For the text-containing cell, return its midpoint in [x, y] coordinate format. 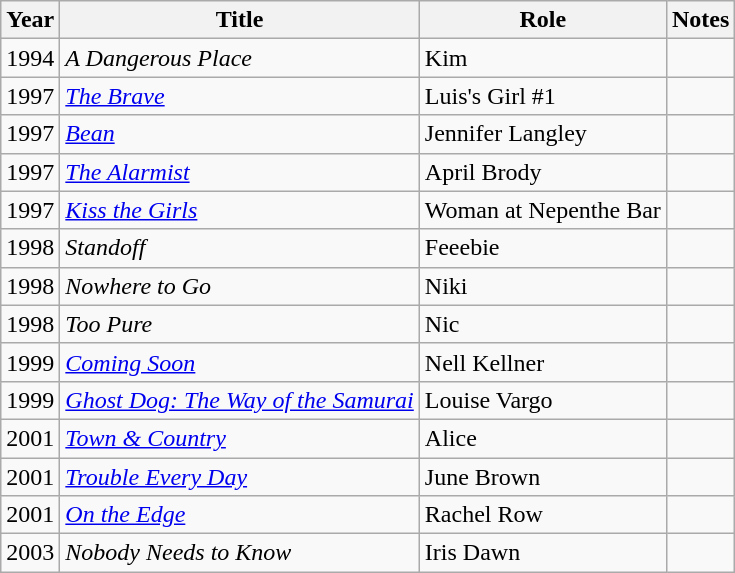
Rachel Row [542, 515]
Luis's Girl #1 [542, 96]
On the Edge [240, 515]
Kiss the Girls [240, 210]
2003 [30, 553]
Woman at Nepenthe Bar [542, 210]
Standoff [240, 248]
Kim [542, 58]
Bean [240, 134]
Trouble Every Day [240, 477]
Nobody Needs to Know [240, 553]
Louise Vargo [542, 400]
A Dangerous Place [240, 58]
April Brody [542, 172]
Ghost Dog: The Way of the Samurai [240, 400]
1994 [30, 58]
Nowhere to Go [240, 286]
Nic [542, 324]
Jennifer Langley [542, 134]
Coming Soon [240, 362]
Iris Dawn [542, 553]
Year [30, 20]
Niki [542, 286]
Town & Country [240, 438]
Title [240, 20]
Notes [700, 20]
Too Pure [240, 324]
Feeebie [542, 248]
Role [542, 20]
The Alarmist [240, 172]
The Brave [240, 96]
Alice [542, 438]
June Brown [542, 477]
Nell Kellner [542, 362]
